Pinpoint the cell where the given text exists, returning its [x, y] midpoint coordinate. 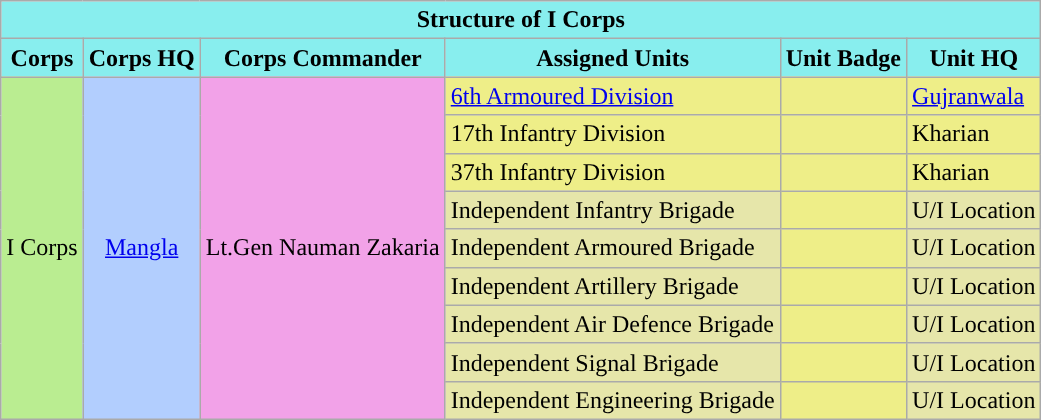
6th Armoured Division [612, 96]
Independent Air Defence Brigade [612, 324]
Independent Infantry Brigade [612, 210]
Corps HQ [142, 58]
Unit HQ [974, 58]
I Corps [42, 248]
Lt.Gen Nauman Zakaria [322, 248]
Corps Commander [322, 58]
Corps [42, 58]
Independent Engineering Brigade [612, 400]
Independent Artillery Brigade [612, 286]
Assigned Units [612, 58]
37th Infantry Division [612, 172]
Mangla [142, 248]
Independent Signal Brigade [612, 362]
Structure of I Corps [521, 20]
17th Infantry Division [612, 134]
Gujranwala [974, 96]
Independent Armoured Brigade [612, 248]
Unit Badge [843, 58]
